Find where the given text appears and provide that cell's center as (X, Y) coordinate. 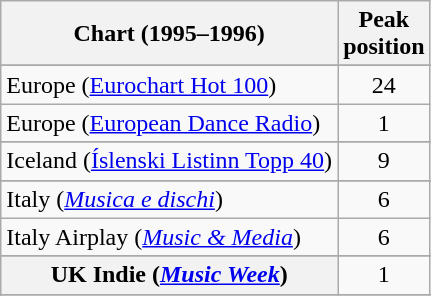
Peakposition (384, 34)
Italy Airplay (Music & Media) (170, 237)
24 (384, 85)
Europe (Eurochart Hot 100) (170, 85)
9 (384, 161)
Europe (European Dance Radio) (170, 123)
UK Indie (Music Week) (170, 275)
Iceland (Íslenski Listinn Topp 40) (170, 161)
Chart (1995–1996) (170, 34)
Italy (Musica e dischi) (170, 199)
